Pinpoint the cell where the given text exists, returning its [X, Y] midpoint coordinate. 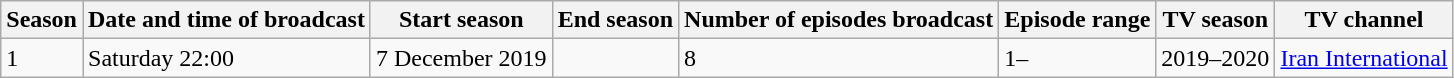
Episode range [1078, 20]
Date and time of broadcast [226, 20]
Iran International [1364, 58]
TV channel [1364, 20]
7 December 2019 [461, 58]
8 [839, 58]
Number of episodes broadcast [839, 20]
Season [42, 20]
End season [615, 20]
2019–2020 [1216, 58]
TV season [1216, 20]
Start season [461, 20]
Saturday 22:00 [226, 58]
1– [1078, 58]
1 [42, 58]
